Output the [X, Y] coordinate of the center of the cell containing the given text.  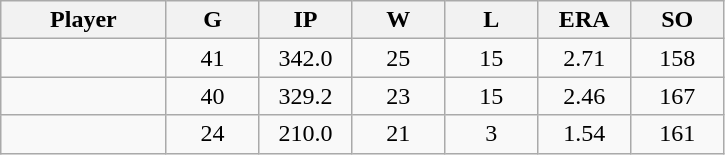
3 [492, 134]
329.2 [306, 96]
41 [212, 58]
158 [678, 58]
167 [678, 96]
25 [398, 58]
24 [212, 134]
1.54 [584, 134]
40 [212, 96]
Player [84, 20]
L [492, 20]
W [398, 20]
2.71 [584, 58]
210.0 [306, 134]
ERA [584, 20]
21 [398, 134]
2.46 [584, 96]
G [212, 20]
SO [678, 20]
161 [678, 134]
23 [398, 96]
342.0 [306, 58]
IP [306, 20]
